Identify which cell holds the provided text, then report its (x, y) central coordinate. 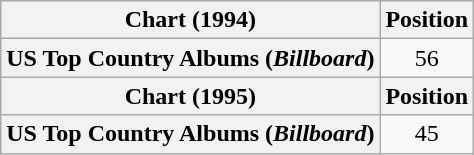
56 (427, 58)
45 (427, 134)
Chart (1995) (190, 96)
Chart (1994) (190, 20)
